Determine the [x, y] coordinate at the center of the cell enclosing the given text.  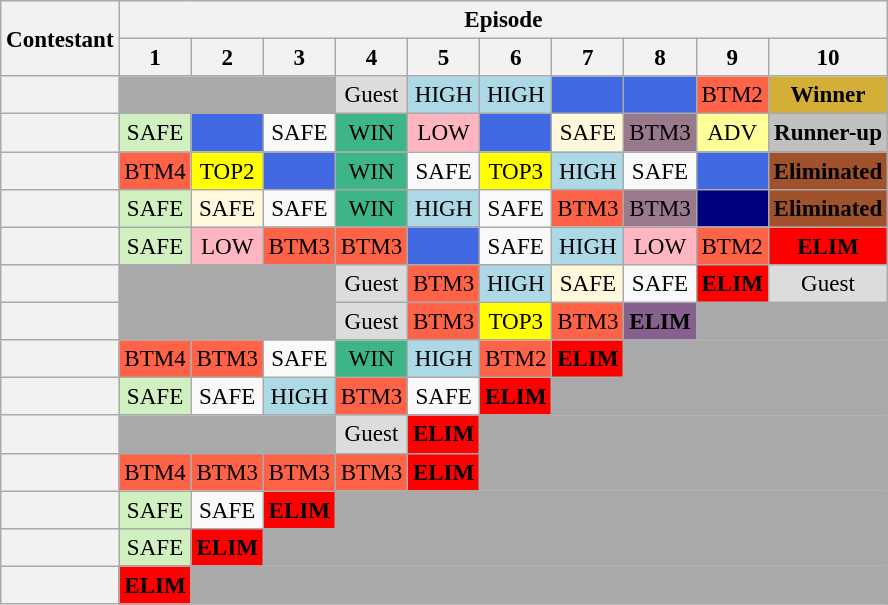
3 [299, 58]
TOP2 [227, 171]
Runner-up [828, 133]
4 [371, 58]
ADV [732, 133]
9 [732, 58]
5 [444, 58]
10 [828, 58]
6 [516, 58]
Episode [504, 20]
2 [227, 58]
Contestant [60, 38]
1 [155, 58]
8 [660, 58]
7 [588, 58]
Winner [828, 95]
